Find where the given text appears and provide that cell's center as (X, Y) coordinate. 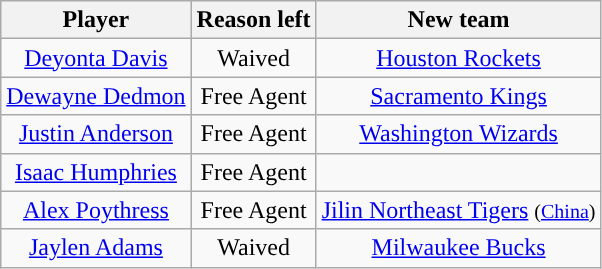
Jilin Northeast Tigers (China) (458, 210)
Milwaukee Bucks (458, 248)
Reason left (254, 20)
Justin Anderson (96, 134)
Deyonta Davis (96, 58)
Sacramento Kings (458, 96)
Isaac Humphries (96, 172)
Jaylen Adams (96, 248)
New team (458, 20)
Dewayne Dedmon (96, 96)
Player (96, 20)
Washington Wizards (458, 134)
Houston Rockets (458, 58)
Alex Poythress (96, 210)
